Determine the [x, y] coordinate at the center of the cell enclosing the given text.  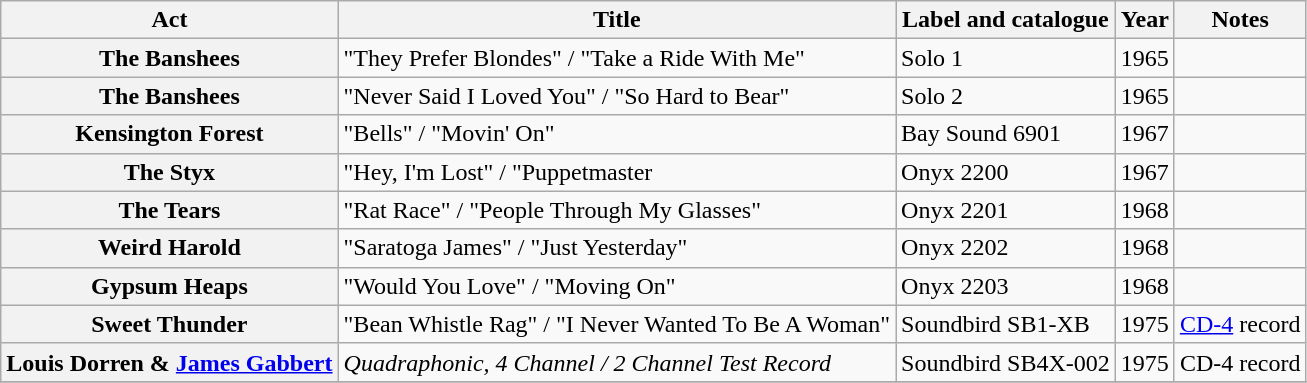
Soundbird SB4X-002 [1006, 362]
"Saratoga James" / "Just Yesterday" [617, 248]
Onyx 2201 [1006, 210]
Gypsum Heaps [170, 286]
"Bean Whistle Rag" / "I Never Wanted To Be A Woman" [617, 324]
Bay Sound 6901 [1006, 134]
Onyx 2200 [1006, 172]
Onyx 2202 [1006, 248]
Year [1144, 20]
Onyx 2203 [1006, 286]
The Tears [170, 210]
"Would You Love" / "Moving On" [617, 286]
Notes [1240, 20]
"Bells" / "Movin' On" [617, 134]
Louis Dorren & James Gabbert [170, 362]
Kensington Forest [170, 134]
"Hey, I'm Lost" / "Puppetmaster [617, 172]
Label and catalogue [1006, 20]
Solo 1 [1006, 58]
Sweet Thunder [170, 324]
Solo 2 [1006, 96]
"They Prefer Blondes" / "Take a Ride With Me" [617, 58]
Title [617, 20]
Quadraphonic, 4 Channel / 2 Channel Test Record [617, 362]
"Rat Race" / "People Through My Glasses" [617, 210]
"Never Said I Loved You" / "So Hard to Bear" [617, 96]
The Styx [170, 172]
Soundbird SB1-XB [1006, 324]
Act [170, 20]
Weird Harold [170, 248]
